For the text-containing cell, return its midpoint in [x, y] coordinate format. 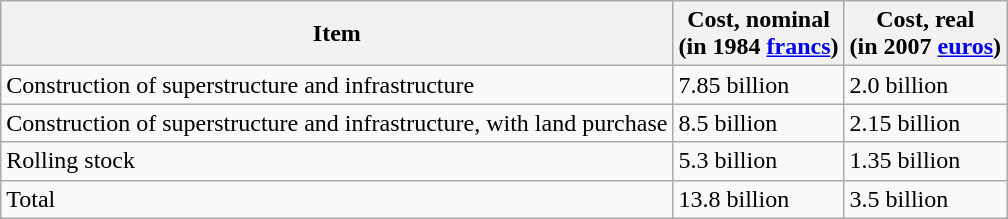
3.5 billion [926, 199]
Cost, nominal (in 1984 francs) [758, 34]
Item [337, 34]
8.5 billion [758, 123]
Rolling stock [337, 161]
5.3 billion [758, 161]
2.15 billion [926, 123]
Total [337, 199]
7.85 billion [758, 85]
Cost, real (in 2007 euros) [926, 34]
2.0 billion [926, 85]
1.35 billion [926, 161]
Construction of superstructure and infrastructure, with land purchase [337, 123]
13.8 billion [758, 199]
Construction of superstructure and infrastructure [337, 85]
